Extract the (x, y) coordinate from the center of the cell holding the provided text.  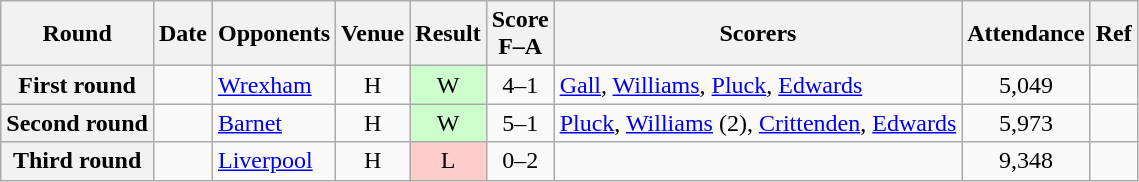
Second round (78, 123)
ScoreF–A (520, 34)
L (448, 161)
Opponents (274, 34)
Pluck, Williams (2), Crittenden, Edwards (758, 123)
5,973 (1026, 123)
4–1 (520, 85)
Attendance (1026, 34)
Date (182, 34)
Scorers (758, 34)
Ref (1114, 34)
Result (448, 34)
9,348 (1026, 161)
Gall, Williams, Pluck, Edwards (758, 85)
Third round (78, 161)
Round (78, 34)
Barnet (274, 123)
5,049 (1026, 85)
Wrexham (274, 85)
5–1 (520, 123)
0–2 (520, 161)
Venue (373, 34)
Liverpool (274, 161)
First round (78, 85)
